Detect which cell encompasses the target text, then output its [X, Y] center coordinate. 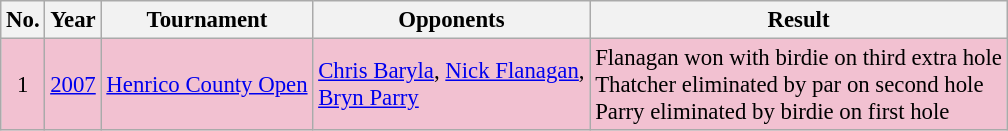
Henrico County Open [207, 85]
1 [23, 85]
Chris Baryla, Nick Flanagan, Bryn Parry [452, 85]
Flanagan won with birdie on third extra holeThatcher eliminated by par on second holeParry eliminated by birdie on first hole [798, 85]
Opponents [452, 20]
Tournament [207, 20]
2007 [73, 85]
Result [798, 20]
No. [23, 20]
Year [73, 20]
